For the text-containing cell, return its midpoint in (x, y) coordinate format. 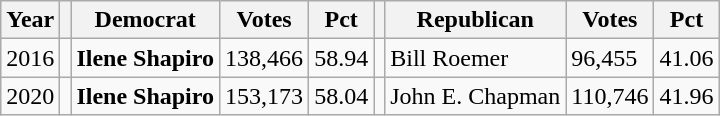
41.96 (686, 96)
John E. Chapman (476, 96)
96,455 (610, 58)
41.06 (686, 58)
2016 (30, 58)
Year (30, 20)
110,746 (610, 96)
58.04 (342, 96)
138,466 (264, 58)
Democrat (146, 20)
153,173 (264, 96)
2020 (30, 96)
Bill Roemer (476, 58)
Republican (476, 20)
58.94 (342, 58)
